Find where the given text appears and provide that cell's center as [x, y] coordinate. 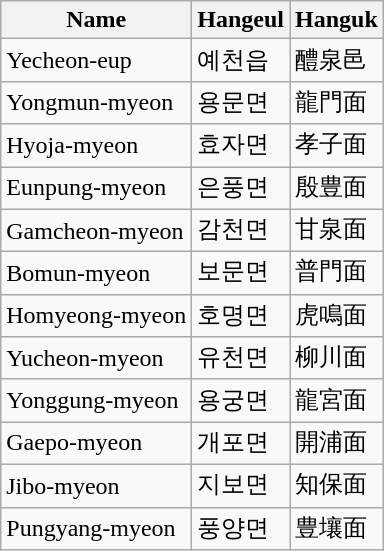
Hyoja-myeon [96, 146]
Name [96, 20]
柳川面 [337, 358]
Yongmun-myeon [96, 102]
은풍면 [241, 188]
Eunpung-myeon [96, 188]
知保面 [337, 486]
殷豊面 [337, 188]
孝子面 [337, 146]
용문면 [241, 102]
개포면 [241, 444]
Bomun-myeon [96, 274]
Gamcheon-myeon [96, 230]
Yecheon-eup [96, 60]
효자면 [241, 146]
甘泉面 [337, 230]
開浦面 [337, 444]
용궁면 [241, 400]
유천면 [241, 358]
醴泉邑 [337, 60]
龍門面 [337, 102]
Hanguk [337, 20]
Yucheon-myeon [96, 358]
龍宮面 [337, 400]
Hangeul [241, 20]
Homyeong-myeon [96, 316]
普門面 [337, 274]
지보면 [241, 486]
Jibo-myeon [96, 486]
Yonggung-myeon [96, 400]
보문면 [241, 274]
虎鳴面 [337, 316]
풍양면 [241, 528]
豊壤面 [337, 528]
호명면 [241, 316]
Gaepo-myeon [96, 444]
감천면 [241, 230]
Pungyang-myeon [96, 528]
예천읍 [241, 60]
